Return [X, Y] of the center of cell containing provided text 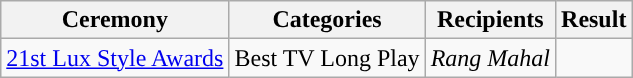
Categories [327, 20]
Rang Mahal [490, 58]
Recipients [490, 20]
Best TV Long Play [327, 58]
Result [594, 20]
Ceremony [115, 20]
21st Lux Style Awards [115, 58]
